From the cell containing the given text, extract its center point as [x, y] coordinate. 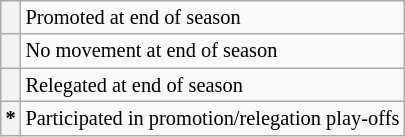
Relegated at end of season [213, 85]
* [11, 118]
Participated in promotion/relegation play-offs [213, 118]
Promoted at end of season [213, 17]
No movement at end of season [213, 51]
